Capture the cell that displays the provided text and extract its (x, y) central coordinate. 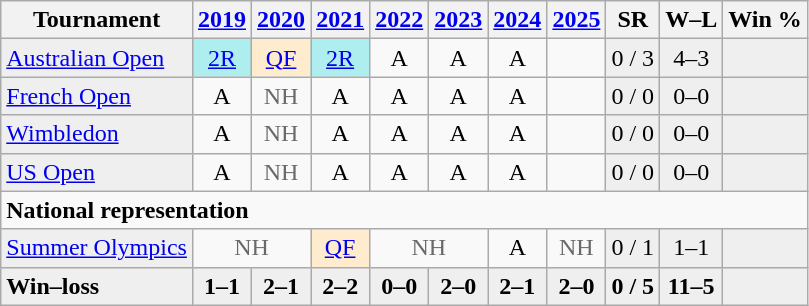
Australian Open (97, 58)
Win % (766, 20)
Wimbledon (97, 134)
Tournament (97, 20)
0 / 3 (633, 58)
Win–loss (97, 286)
0 / 1 (633, 248)
2022 (400, 20)
W–L (692, 20)
US Open (97, 172)
French Open (97, 96)
Summer Olympics (97, 248)
National representation (404, 210)
11–5 (692, 286)
2020 (282, 20)
2024 (518, 20)
2–2 (340, 286)
2019 (222, 20)
4–3 (692, 58)
2023 (458, 20)
0 / 5 (633, 286)
SR (633, 20)
2025 (576, 20)
2021 (340, 20)
